Detect which cell encompasses the target text, then output its (x, y) center coordinate. 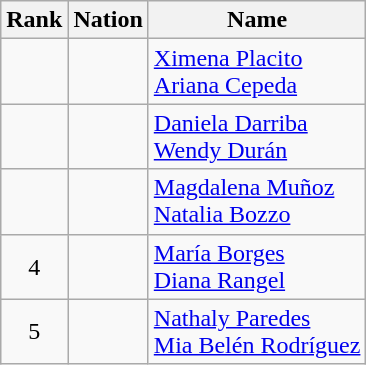
Name (257, 20)
María BorgesDiana Rangel (257, 266)
5 (34, 332)
Magdalena MuñozNatalia Bozzo (257, 202)
Nathaly ParedesMia Belén Rodríguez (257, 332)
Daniela DarribaWendy Durán (257, 136)
Rank (34, 20)
Ximena PlacitoAriana Cepeda (257, 72)
4 (34, 266)
Nation (108, 20)
